Scan for the cell matching the given text and deliver its (x, y) coordinate at center. 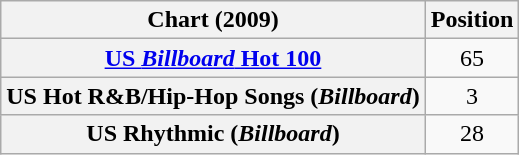
US Hot R&B/Hip-Hop Songs (Billboard) (213, 96)
US Billboard Hot 100 (213, 58)
Chart (2009) (213, 20)
3 (472, 96)
Position (472, 20)
65 (472, 58)
28 (472, 134)
US Rhythmic (Billboard) (213, 134)
